Output the [x, y] coordinate of the center of the cell containing the given text.  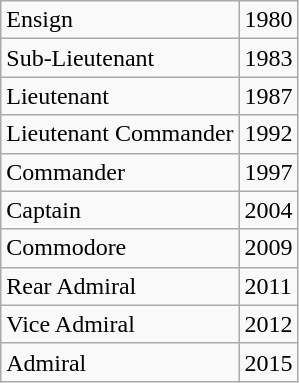
Lieutenant [120, 96]
2015 [268, 362]
Ensign [120, 20]
2004 [268, 210]
1997 [268, 172]
Lieutenant Commander [120, 134]
2012 [268, 324]
Commodore [120, 248]
1980 [268, 20]
2009 [268, 248]
2011 [268, 286]
1987 [268, 96]
1983 [268, 58]
Captain [120, 210]
1992 [268, 134]
Vice Admiral [120, 324]
Rear Admiral [120, 286]
Admiral [120, 362]
Sub-Lieutenant [120, 58]
Commander [120, 172]
